Pinpoint the cell where the given text exists, returning its [X, Y] midpoint coordinate. 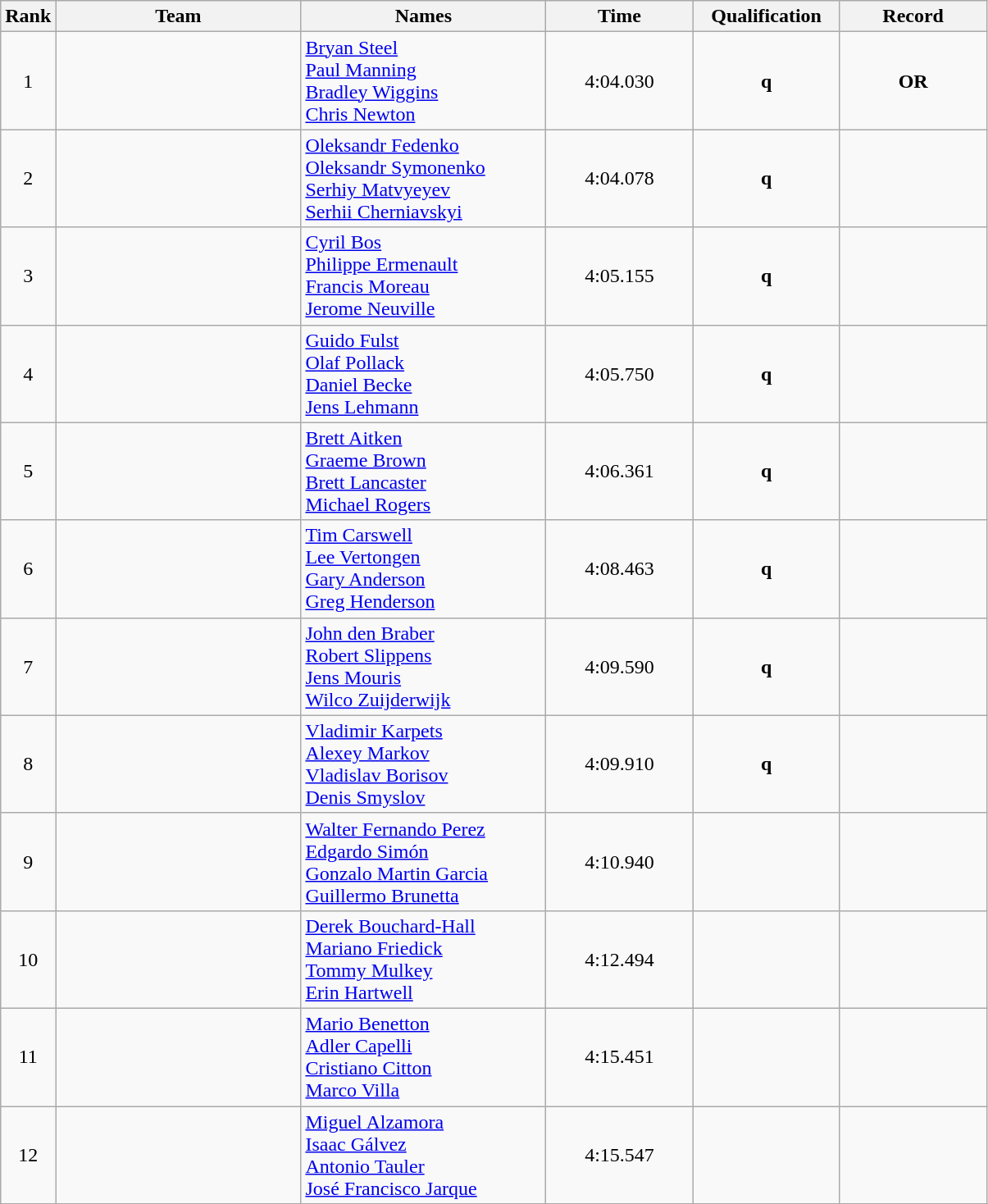
Record [913, 16]
Walter Fernando PerezEdgardo SimónGonzalo Martin GarciaGuillermo Brunetta [423, 861]
Names [423, 16]
11 [28, 1056]
4:08.463 [620, 569]
John den Braber Robert SlippensJens MourisWilco Zuijderwijk [423, 666]
6 [28, 569]
Tim CarswellLee VertongenGary AndersonGreg Henderson [423, 569]
7 [28, 666]
Time [620, 16]
8 [28, 764]
4:15.547 [620, 1155]
OR [913, 80]
Guido FulstOlaf PollackDaniel BeckeJens Lehmann [423, 374]
4 [28, 374]
Qualification [766, 16]
2 [28, 179]
10 [28, 960]
Rank [28, 16]
9 [28, 861]
Team [179, 16]
4:05.750 [620, 374]
4:15.451 [620, 1056]
Vladimir KarpetsAlexey MarkovVladislav BorisovDenis Smyslov [423, 764]
1 [28, 80]
4:05.155 [620, 276]
4:09.910 [620, 764]
Bryan SteelPaul ManningBradley WigginsChris Newton [423, 80]
4:04.030 [620, 80]
12 [28, 1155]
Derek Bouchard-HallMariano FriedickTommy MulkeyErin Hartwell [423, 960]
Mario BenettonAdler CapelliCristiano CittonMarco Villa [423, 1056]
4:04.078 [620, 179]
5 [28, 471]
Brett AitkenGraeme BrownBrett LancasterMichael Rogers [423, 471]
4:12.494 [620, 960]
4:06.361 [620, 471]
Miguel AlzamoraIsaac GálvezAntonio TaulerJosé Francisco Jarque [423, 1155]
Cyril BosPhilippe ErmenaultFrancis MoreauJerome Neuville [423, 276]
4:10.940 [620, 861]
3 [28, 276]
4:09.590 [620, 666]
Oleksandr FedenkoOleksandr SymonenkoSerhiy MatvyeyevSerhii Cherniavskyi [423, 179]
